Capture the cell that displays the provided text and extract its [X, Y] central coordinate. 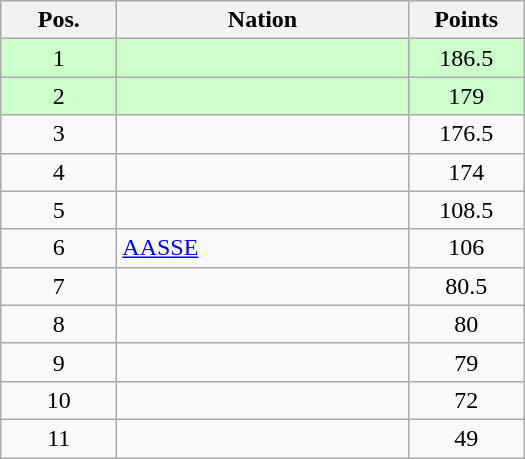
1 [59, 58]
174 [466, 172]
80 [466, 324]
80.5 [466, 286]
6 [59, 248]
2 [59, 96]
186.5 [466, 58]
72 [466, 400]
11 [59, 438]
9 [59, 362]
49 [466, 438]
106 [466, 248]
10 [59, 400]
179 [466, 96]
79 [466, 362]
5 [59, 210]
Nation [262, 20]
176.5 [466, 134]
8 [59, 324]
Pos. [59, 20]
AASSE [262, 248]
4 [59, 172]
3 [59, 134]
Points [466, 20]
7 [59, 286]
108.5 [466, 210]
